Search for the cell housing the specified text and yield its [x, y] center coordinate. 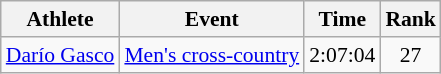
Time [342, 19]
Rank [410, 19]
27 [410, 55]
Event [212, 19]
Darío Gasco [60, 55]
2:07:04 [342, 55]
Men's cross-country [212, 55]
Athlete [60, 19]
